Pinpoint the cell where the given text exists, returning its (x, y) midpoint coordinate. 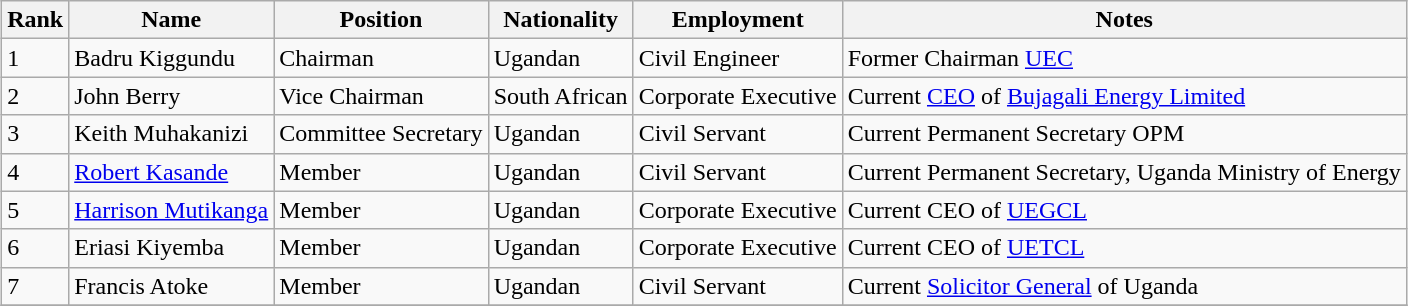
Position (381, 20)
South African (560, 96)
John Berry (172, 96)
Current CEO of UEGCL (1124, 210)
4 (36, 172)
Civil Engineer (738, 58)
Current Solicitor General of Uganda (1124, 286)
Name (172, 20)
7 (36, 286)
Current Permanent Secretary, Uganda Ministry of Energy (1124, 172)
Harrison Mutikanga (172, 210)
Keith Muhakanizi (172, 134)
Notes (1124, 20)
Nationality (560, 20)
2 (36, 96)
Francis Atoke (172, 286)
Employment (738, 20)
Vice Chairman (381, 96)
Current CEO of Bujagali Energy Limited (1124, 96)
Robert Kasande (172, 172)
Badru Kiggundu (172, 58)
Current CEO of UETCL (1124, 248)
Committee Secretary (381, 134)
Eriasi Kiyemba (172, 248)
5 (36, 210)
6 (36, 248)
Rank (36, 20)
3 (36, 134)
Former Chairman UEC (1124, 58)
1 (36, 58)
Chairman (381, 58)
Current Permanent Secretary OPM (1124, 134)
